Identify which cell holds the provided text, then report its (x, y) central coordinate. 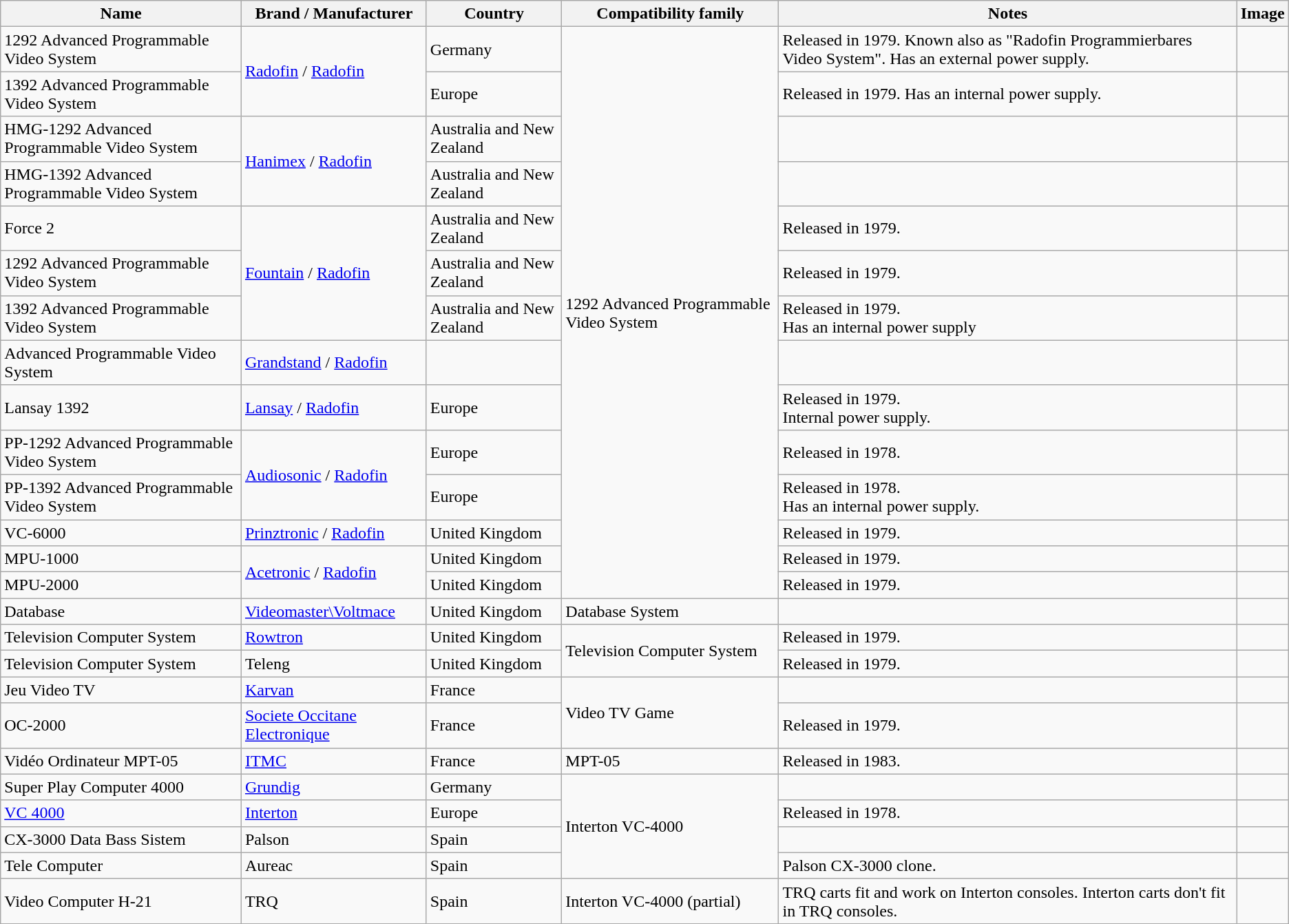
Released in 1979.Internal power supply. (1008, 408)
Fountain / Radofin (333, 273)
Interton VC-4000 (671, 826)
Lansay / Radofin (333, 408)
Advanced Programmable Video System (121, 362)
MPU-2000 (121, 585)
ITMC (333, 761)
Palson (333, 839)
CX-3000 Data Bass Sistem (121, 839)
Released in 1983. (1008, 761)
Jeu Video TV (121, 690)
Interton (333, 813)
Societe Occitane Electronique (333, 726)
Released in 1979. Known also as "Radofin Programmierbares Video System". Has an external power supply. (1008, 50)
HMG-1292 Advanced Programmable Video System (121, 139)
Audiosonic / Radofin (333, 474)
Karvan (333, 690)
PP-1392 Advanced Programmable Video System (121, 497)
VC 4000 (121, 813)
Force 2 (121, 229)
Palson CX-3000 clone. (1008, 865)
Released in 1979.Has an internal power supply (1008, 318)
HMG-1392 Advanced Programmable Video System (121, 183)
TRQ carts fit and work on Interton consoles. Interton carts don't fit in TRQ consoles. (1008, 901)
Radofin / Radofin (333, 72)
Vidéo Ordinateur MPT-05 (121, 761)
Name (121, 14)
Videomaster\Voltmace (333, 611)
Acetronic / Radofin (333, 572)
Hanimex / Radofin (333, 161)
Video TV Game (671, 712)
Image (1263, 14)
Released in 1978.Has an internal power supply. (1008, 497)
PP-1292 Advanced Programmable Video System (121, 452)
Teleng (333, 664)
Grundig (333, 787)
Database System (671, 611)
Video Computer H-21 (121, 901)
Database (121, 611)
Tele Computer (121, 865)
MPU-1000 (121, 559)
Super Play Computer 4000 (121, 787)
Aureac (333, 865)
Lansay 1392 (121, 408)
Notes (1008, 14)
Compatibility family (671, 14)
Released in 1979. Has an internal power supply. (1008, 94)
TRQ (333, 901)
Brand / Manufacturer (333, 14)
Rowtron (333, 638)
Interton VC-4000 (partial) (671, 901)
Country (494, 14)
MPT-05 (671, 761)
Prinztronic / Radofin (333, 532)
Grandstand / Radofin (333, 362)
VC-6000 (121, 532)
OC-2000 (121, 726)
